Detect which cell encompasses the target text, then output its (x, y) center coordinate. 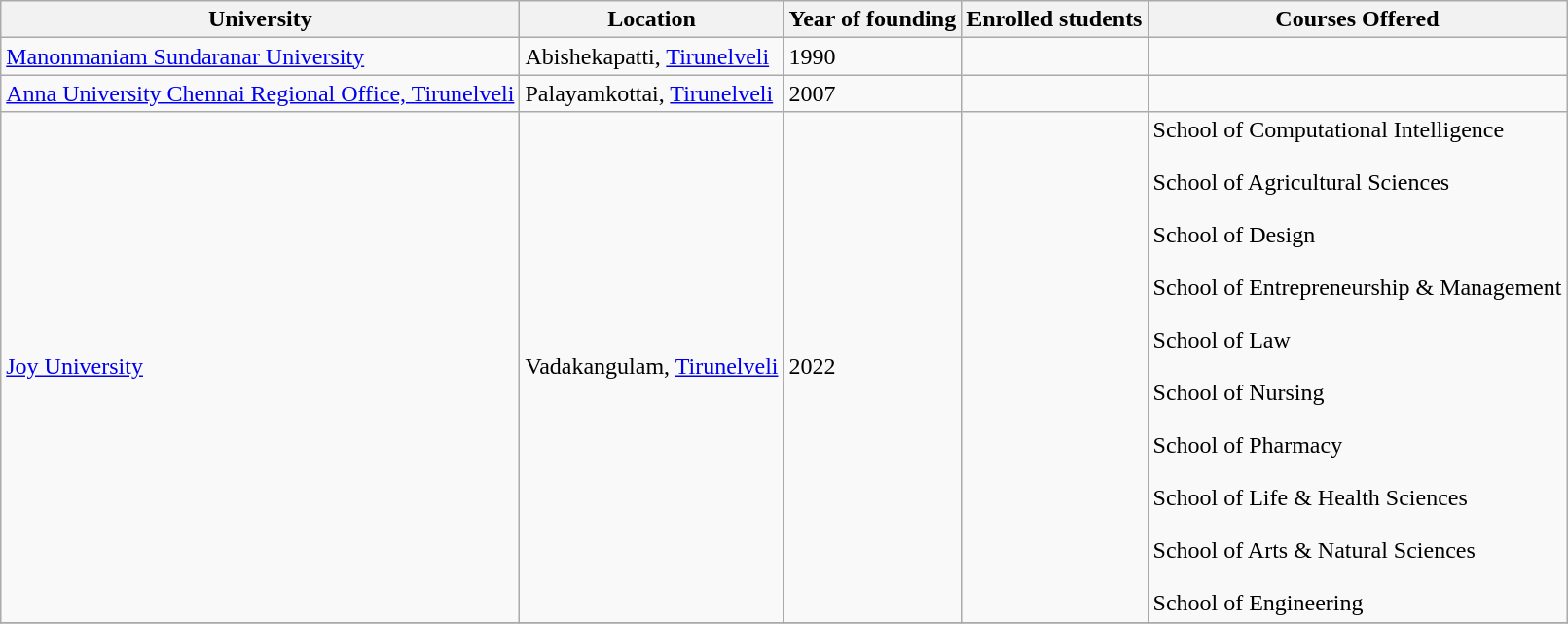
Vadakangulam, Tirunelveli (652, 367)
Abishekapatti, Tirunelveli (652, 56)
Manonmaniam Sundaranar University (261, 56)
1990 (872, 56)
Year of founding (872, 19)
Anna University Chennai Regional Office, Tirunelveli (261, 93)
2007 (872, 93)
University (261, 19)
Courses Offered (1357, 19)
Location (652, 19)
Palayamkottai, Tirunelveli (652, 93)
Joy University (261, 367)
2022 (872, 367)
Enrolled students (1055, 19)
